Return (x, y) of the center of cell containing provided text 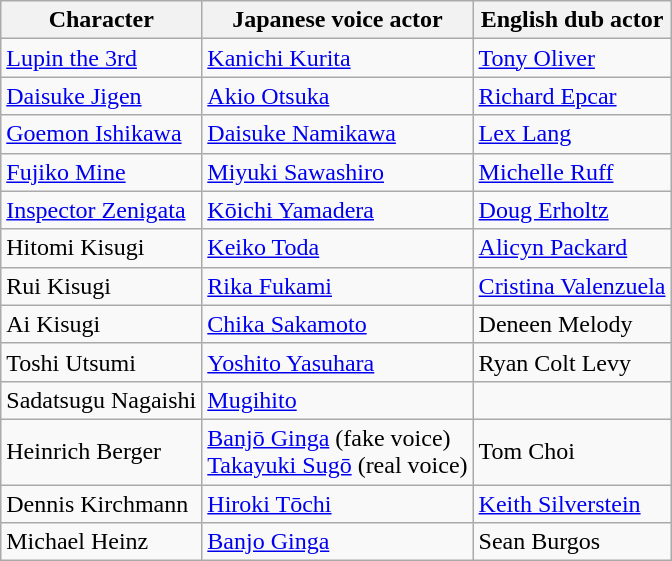
Keith Silverstein (572, 503)
Rika Fukami (338, 286)
Hiroki Tōchi (338, 503)
Doug Erholtz (572, 210)
Lupin the 3rd (102, 58)
Kanichi Kurita (338, 58)
Tom Choi (572, 452)
Keiko Toda (338, 248)
Alicyn Packard (572, 248)
Daisuke Namikawa (338, 134)
Mugihito (338, 400)
English dub actor (572, 20)
Tony Oliver (572, 58)
Michelle Ruff (572, 172)
Banjo Ginga (338, 542)
Inspector Zenigata (102, 210)
Rui Kisugi (102, 286)
Ai Kisugi (102, 324)
Lex Lang (572, 134)
Ryan Colt Levy (572, 362)
Hitomi Kisugi (102, 248)
Heinrich Berger (102, 452)
Fujiko Mine (102, 172)
Character (102, 20)
Chika Sakamoto (338, 324)
Akio Otsuka (338, 96)
Sadatsugu Nagaishi (102, 400)
Cristina Valenzuela (572, 286)
Goemon Ishikawa (102, 134)
Richard Epcar (572, 96)
Japanese voice actor (338, 20)
Toshi Utsumi (102, 362)
Miyuki Sawashiro (338, 172)
Michael Heinz (102, 542)
Kōichi Yamadera (338, 210)
Deneen Melody (572, 324)
Dennis Kirchmann (102, 503)
Sean Burgos (572, 542)
Daisuke Jigen (102, 96)
Yoshito Yasuhara (338, 362)
Banjō Ginga (fake voice)Takayuki Sugō (real voice) (338, 452)
